Find where the given text appears and provide that cell's center as [x, y] coordinate. 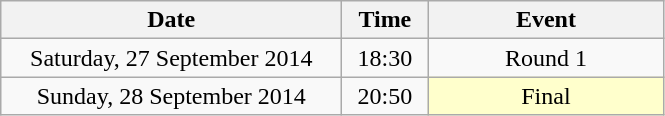
Event [546, 20]
Saturday, 27 September 2014 [172, 58]
Round 1 [546, 58]
Sunday, 28 September 2014 [172, 96]
Final [546, 96]
18:30 [385, 58]
Date [172, 20]
20:50 [385, 96]
Time [385, 20]
